Capture the cell that displays the provided text and extract its [x, y] central coordinate. 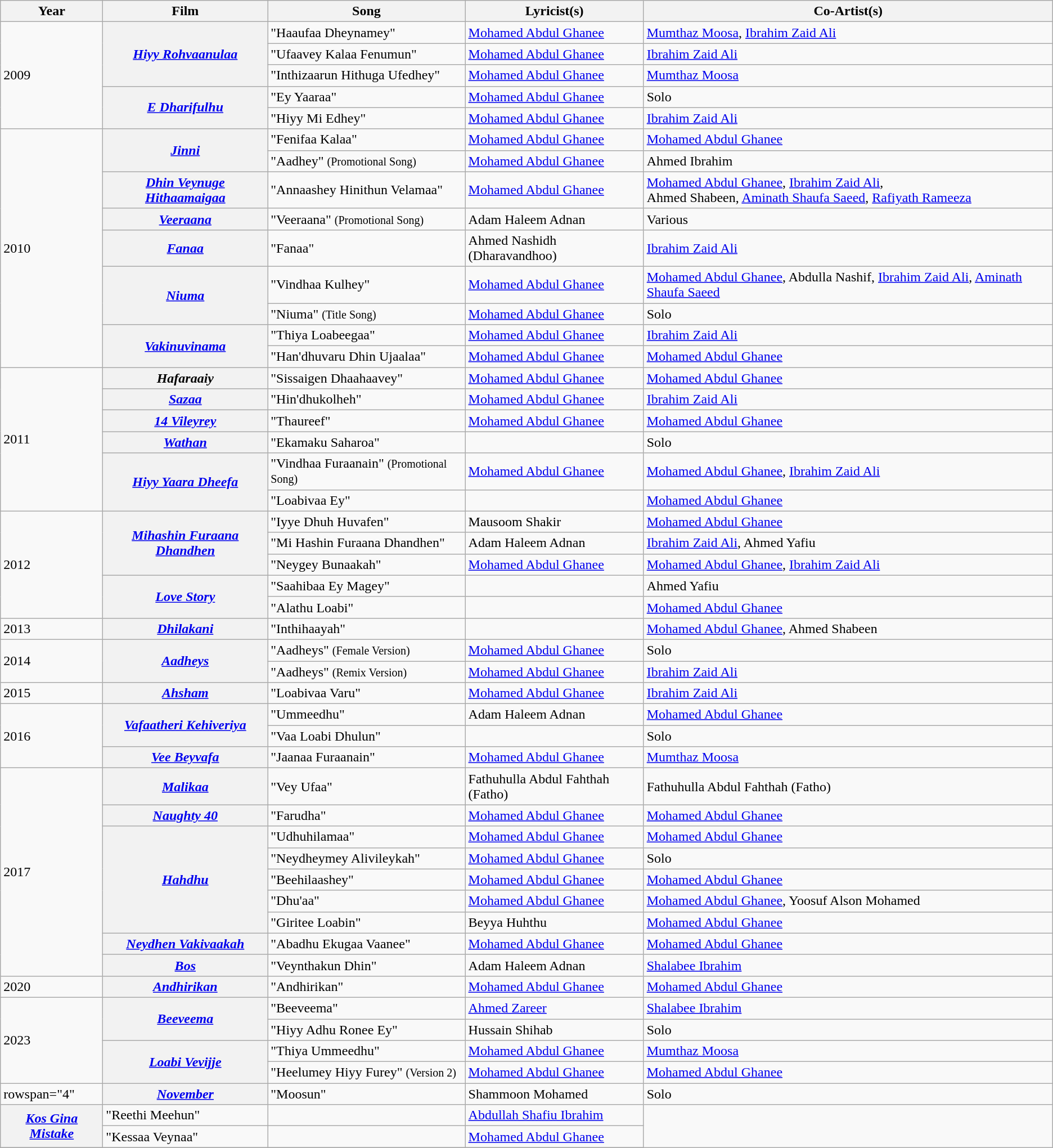
"Beeveema" [367, 1008]
Song [367, 11]
"Loabivaa Varu" [367, 693]
Ahsham [186, 693]
Dhin Veynuge Hithaamaigaa [186, 190]
2010 [52, 248]
"Neygey Bunaakah" [367, 564]
"Heelumey Hiyy Furey" (Version 2) [367, 1073]
Sazaa [186, 400]
Kos Gina Mistake [52, 1126]
"Veeraana" (Promotional Song) [367, 219]
"Aadheys" (Female Version) [367, 650]
Hiyy Yaara Dheefa [186, 482]
Aadheys [186, 661]
"Annaashey Hinithun Velamaa" [367, 190]
Hiyy Rohvaanulaa [186, 54]
"Thiya Loabeegaa" [367, 335]
2009 [52, 75]
Veeraana [186, 219]
Mohamed Abdul Ghanee, Ibrahim Zaid Ali, Ahmed Shabeen, Aminath Shaufa Saeed, Rafiyath Rameeza [848, 190]
"Hiyy Mi Edhey" [367, 118]
"Farudha" [367, 815]
Mihashin Furaana Dhandhen [186, 543]
"Ufaavey Kalaa Fenumun" [367, 54]
2015 [52, 693]
"Ey Yaaraa" [367, 97]
Bos [186, 965]
"Udhuhilamaa" [367, 837]
"Loabivaa Ey" [367, 500]
"Jaanaa Furaanain" [367, 757]
"Abadhu Ekugaa Vaanee" [367, 944]
2020 [52, 986]
Lyricist(s) [555, 11]
Ahmed Nashidh (Dharavandhoo) [555, 248]
Dhilakani [186, 629]
"Mi Hashin Furaana Dhandhen" [367, 543]
"Fenifaa Kalaa" [367, 140]
"Dhu'aa" [367, 901]
Loabi Vevijje [186, 1062]
Shammoon Mohamed [555, 1094]
Love Story [186, 597]
2011 [52, 439]
"Sissaigen Dhaahaavey" [367, 378]
"Vindhaa Kulhey" [367, 285]
"Vindhaa Furaanain" (Promotional Song) [367, 472]
Film [186, 11]
Mohamed Abdul Ghanee, Abdulla Nashif, Ibrahim Zaid Ali, Aminath Shaufa Saeed [848, 285]
Beeveema [186, 1019]
Neydhen Vakivaakah [186, 944]
2012 [52, 564]
Mohamed Abdul Ghanee, Ahmed Shabeen [848, 629]
Ahmed Zareer [555, 1008]
"Beehilaashey" [367, 880]
E Dharifulhu [186, 107]
"Giritee Loabin" [367, 922]
Vafaatheri Kehiveriya [186, 725]
Mumthaz Moosa, Ibrahim Zaid Ali [848, 33]
Wathan [186, 442]
"Saahibaa Ey Magey" [367, 586]
Year [52, 11]
"Thiya Ummeedhu" [367, 1051]
Fanaa [186, 248]
"Moosun" [367, 1094]
rowspan="4" [52, 1094]
Co-Artist(s) [848, 11]
2013 [52, 629]
"Inthizaarun Hithuga Ufedhey" [367, 75]
Mausoom Shakir [555, 522]
"Veynthakun Dhin" [367, 965]
"Aadhey" (Promotional Song) [367, 161]
Hahdhu [186, 880]
2017 [52, 872]
"Hiyy Adhu Ronee Ey" [367, 1029]
"Kessaa Veynaa" [186, 1137]
Andhirikan [186, 986]
"Vey Ufaa" [367, 787]
Hafaraaiy [186, 378]
Vakinuvinama [186, 346]
Beyya Huhthu [555, 922]
2016 [52, 736]
2014 [52, 661]
"Aadheys" (Remix Version) [367, 671]
"Ummeedhu" [367, 715]
"Iyye Dhuh Huvafen" [367, 522]
Ibrahim Zaid Ali, Ahmed Yafiu [848, 543]
Jinni [186, 150]
"Han'dhuvaru Dhin Ujaalaa" [367, 357]
"Ekamaku Saharoa" [367, 442]
Naughty 40 [186, 815]
Vee Beyvafa [186, 757]
Various [848, 219]
2023 [52, 1040]
Ahmed Yafiu [848, 586]
"Hin'dhukolheh" [367, 400]
Malikaa [186, 787]
"Niuma" (Title Song) [367, 313]
Hussain Shihab [555, 1029]
"Reethi Meehun" [186, 1115]
"Alathu Loabi" [367, 607]
Niuma [186, 295]
"Haaufaa Dheynamey" [367, 33]
Ahmed Ibrahim [848, 161]
November [186, 1094]
"Neydheymey Alivileykah" [367, 858]
"Inthihaayah" [367, 629]
"Thaureef" [367, 421]
"Fanaa" [367, 248]
"Vaa Loabi Dhulun" [367, 736]
Abdullah Shafiu Ibrahim [555, 1115]
Mohamed Abdul Ghanee, Yoosuf Alson Mohamed [848, 901]
14 Vileyrey [186, 421]
"Andhirikan" [367, 986]
